Capture the cell that displays the provided text and extract its [X, Y] central coordinate. 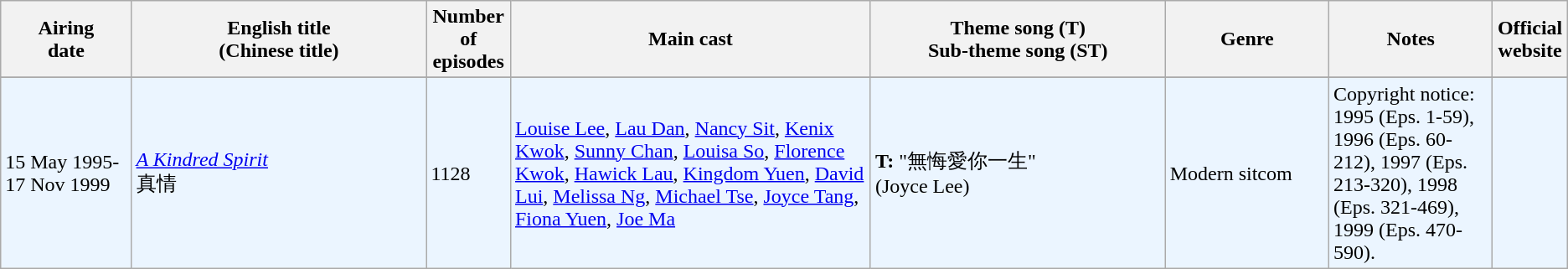
T: "無悔愛你一生" (Joyce Lee) [1018, 173]
Genre [1246, 39]
Notes [1411, 39]
Main cast [690, 39]
Copyright notice: 1995 (Eps. 1-59), 1996 (Eps. 60-212), 1997 (Eps. 213-320), 1998 (Eps. 321-469), 1999 (Eps. 470-590). [1411, 173]
English title (Chinese title) [279, 39]
1128 [469, 173]
A Kindred Spirit 真情 [279, 173]
Official website [1529, 39]
Modern sitcom [1246, 173]
Airingdate [66, 39]
Theme song (T) Sub-theme song (ST) [1018, 39]
Number of episodes [469, 39]
15 May 1995- 17 Nov 1999 [66, 173]
